Return the [X, Y] coordinate for the center point of the cell that contains the specified text.  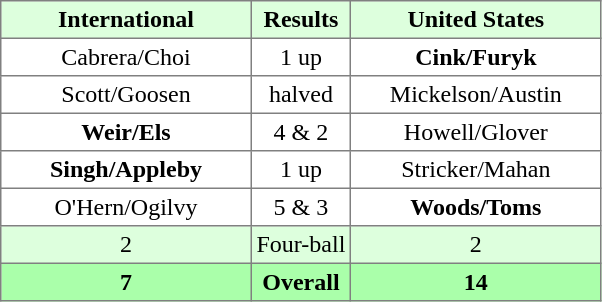
Weir/Els [126, 132]
Woods/Toms [476, 207]
Stricker/Mahan [476, 170]
Four-ball [300, 245]
5 & 3 [300, 207]
Howell/Glover [476, 132]
halved [300, 95]
International [126, 20]
Results [300, 20]
Cink/Furyk [476, 57]
Singh/Appleby [126, 170]
14 [476, 282]
Scott/Goosen [126, 95]
United States [476, 20]
Mickelson/Austin [476, 95]
4 & 2 [300, 132]
Cabrera/Choi [126, 57]
Overall [300, 282]
7 [126, 282]
O'Hern/Ogilvy [126, 207]
